Determine the (x, y) coordinate at the center of the cell enclosing the given text.  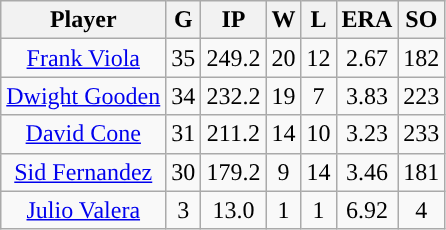
179.2 (234, 172)
L (318, 20)
David Cone (84, 134)
4 (422, 210)
3.83 (367, 96)
181 (422, 172)
211.2 (234, 134)
19 (284, 96)
Frank Viola (84, 58)
SO (422, 20)
249.2 (234, 58)
223 (422, 96)
3.46 (367, 172)
Dwight Gooden (84, 96)
3.23 (367, 134)
6.92 (367, 210)
182 (422, 58)
30 (184, 172)
Julio Valera (84, 210)
233 (422, 134)
Player (84, 20)
ERA (367, 20)
31 (184, 134)
12 (318, 58)
232.2 (234, 96)
Sid Fernandez (84, 172)
10 (318, 134)
35 (184, 58)
3 (184, 210)
13.0 (234, 210)
W (284, 20)
IP (234, 20)
34 (184, 96)
9 (284, 172)
20 (284, 58)
G (184, 20)
7 (318, 96)
2.67 (367, 58)
